Scan for the cell matching the given text and deliver its (x, y) coordinate at center. 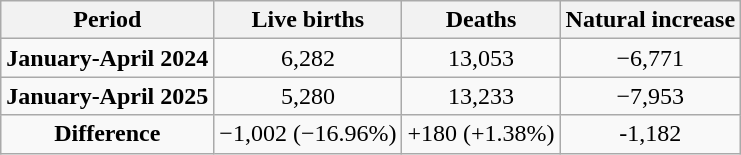
Difference (108, 134)
6,282 (308, 58)
13,053 (481, 58)
−7,953 (650, 96)
-1,182 (650, 134)
5,280 (308, 96)
+180 (+1.38%) (481, 134)
Period (108, 20)
−6,771 (650, 58)
13,233 (481, 96)
−1,002 (−16.96%) (308, 134)
January-April 2025 (108, 96)
Natural increase (650, 20)
Deaths (481, 20)
January-April 2024 (108, 58)
Live births (308, 20)
